Find where the given text appears and provide that cell's center as [X, Y] coordinate. 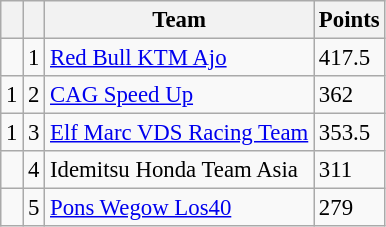
311 [350, 170]
CAG Speed Up [180, 95]
4 [34, 170]
Elf Marc VDS Racing Team [180, 133]
5 [34, 208]
2 [34, 95]
417.5 [350, 58]
Red Bull KTM Ajo [180, 58]
Points [350, 20]
3 [34, 133]
279 [350, 208]
Pons Wegow Los40 [180, 208]
Idemitsu Honda Team Asia [180, 170]
353.5 [350, 133]
362 [350, 95]
Team [180, 20]
